Return the [X, Y] coordinate for the center point of the cell that contains the specified text.  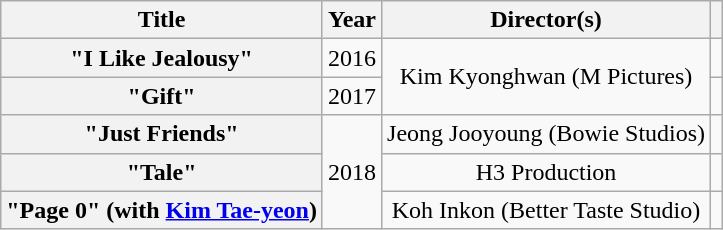
"Tale" [162, 172]
Title [162, 20]
H3 Production [546, 172]
"Just Friends" [162, 134]
Year [352, 20]
"Gift" [162, 96]
2018 [352, 172]
Jeong Jooyoung (Bowie Studios) [546, 134]
"I Like Jealousy" [162, 58]
2016 [352, 58]
"Page 0" (with Kim Tae-yeon) [162, 210]
Koh Inkon (Better Taste Studio) [546, 210]
Kim Kyonghwan (M Pictures) [546, 77]
Director(s) [546, 20]
2017 [352, 96]
